Provide the [x, y] coordinate of the cell's center where the given text is located.  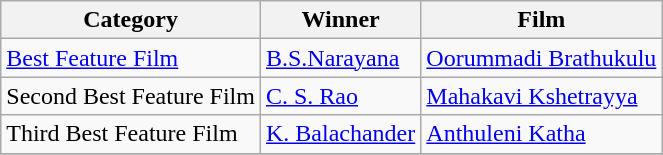
Anthuleni Katha [542, 134]
K. Balachander [340, 134]
Winner [340, 20]
Best Feature Film [131, 58]
Oorummadi Brathukulu [542, 58]
Second Best Feature Film [131, 96]
Third Best Feature Film [131, 134]
Mahakavi Kshetrayya [542, 96]
Category [131, 20]
B.S.Narayana [340, 58]
Film [542, 20]
C. S. Rao [340, 96]
